Determine the (x, y) coordinate at the center of the cell enclosing the given text.  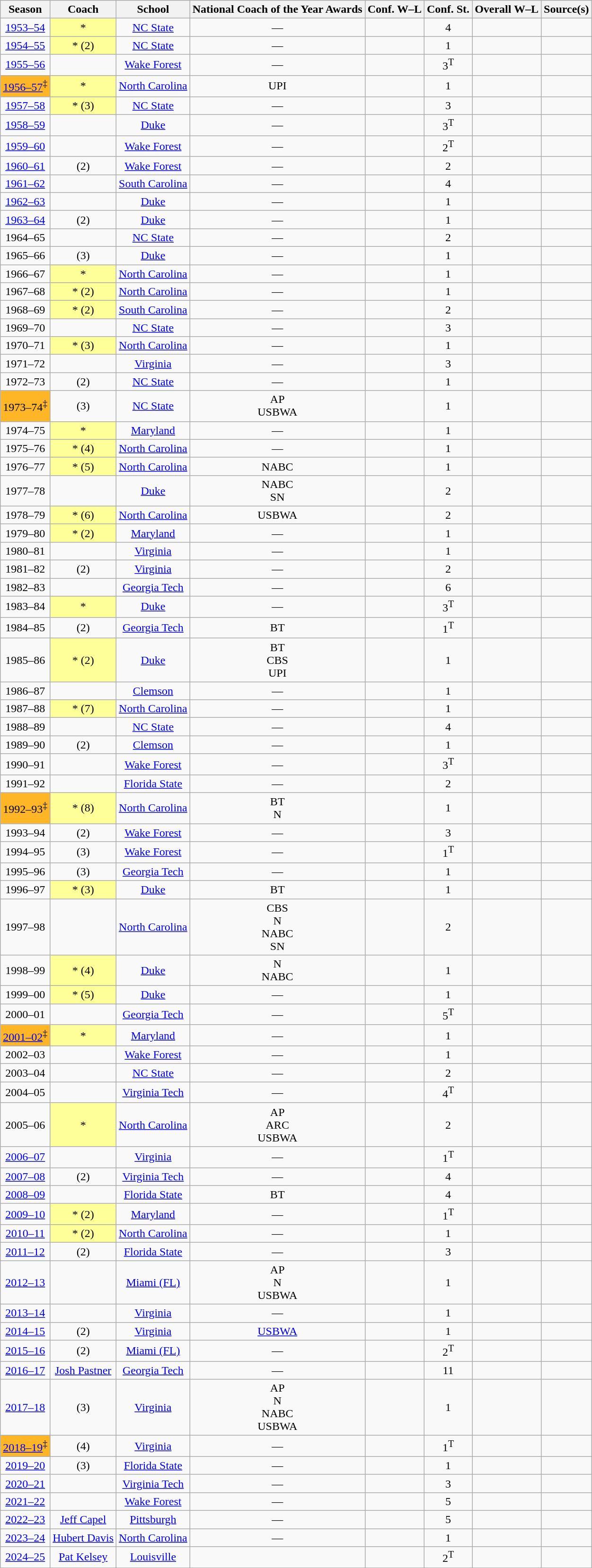
CBSNNABCSN (277, 927)
Hubert Davis (83, 1538)
1956–57‡ (26, 86)
1997–98 (26, 927)
UPI (277, 86)
Season (26, 9)
APUSBWA (277, 406)
2011–12 (26, 1252)
APARCUSBWA (277, 1124)
Pat Kelsey (83, 1558)
1991–92 (26, 784)
1993–94 (26, 833)
2023–24 (26, 1538)
2015–16 (26, 1350)
1958–59 (26, 125)
2014–15 (26, 1331)
Coach (83, 9)
Louisville (153, 1558)
1978–79 (26, 515)
1988–89 (26, 727)
1970–71 (26, 346)
2004–05 (26, 1092)
1981–82 (26, 569)
1977–78 (26, 491)
NABC (277, 466)
Jeff Capel (83, 1520)
1967–68 (26, 292)
1979–80 (26, 533)
1984–85 (26, 628)
* (6) (83, 515)
1971–72 (26, 364)
1961–62 (26, 183)
BTN (277, 809)
2022–23 (26, 1520)
1965–66 (26, 256)
1985–86 (26, 660)
Conf. W–L (395, 9)
Pittsburgh (153, 1520)
1964–65 (26, 237)
1975–76 (26, 448)
NNABC (277, 970)
2001–02‡ (26, 1036)
2003–04 (26, 1073)
1966–67 (26, 274)
6 (449, 587)
1989–90 (26, 745)
1995–96 (26, 871)
1999–00 (26, 995)
1976–77 (26, 466)
2009–10 (26, 1214)
2013–14 (26, 1313)
1983–84 (26, 607)
(4) (83, 1446)
1969–70 (26, 328)
2016–17 (26, 1370)
1957–58 (26, 105)
School (153, 9)
2021–22 (26, 1501)
NABCSN (277, 491)
1986–87 (26, 691)
1994–95 (26, 852)
1954–55 (26, 45)
1982–83 (26, 587)
1996–97 (26, 889)
1990–91 (26, 764)
1974–75 (26, 430)
5T (449, 1015)
BTCBSUPI (277, 660)
2019–20 (26, 1465)
1968–69 (26, 310)
Conf. St. (449, 9)
2010–11 (26, 1234)
2018–19‡ (26, 1446)
2024–25 (26, 1558)
11 (449, 1370)
1998–99 (26, 970)
1962–63 (26, 201)
APNNABCUSBWA (277, 1407)
APNUSBWA (277, 1282)
1963–64 (26, 219)
2000–01 (26, 1015)
2008–09 (26, 1194)
* (7) (83, 709)
1959–60 (26, 147)
2006–07 (26, 1158)
1980–81 (26, 551)
Source(s) (567, 9)
1973–74‡ (26, 406)
2007–08 (26, 1176)
National Coach of the Year Awards (277, 9)
1972–73 (26, 382)
2005–06 (26, 1124)
1987–88 (26, 709)
2017–18 (26, 1407)
1955–56 (26, 65)
Josh Pastner (83, 1370)
* (8) (83, 809)
2012–13 (26, 1282)
1953–54 (26, 27)
1960–61 (26, 166)
4T (449, 1092)
Overall W–L (507, 9)
1992–93‡ (26, 809)
2020–21 (26, 1483)
2002–03 (26, 1055)
